Search for the cell housing the specified text and yield its (X, Y) center coordinate. 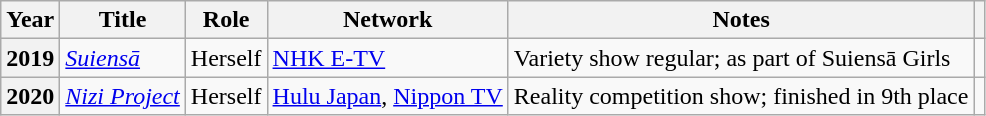
Notes (741, 20)
Variety show regular; as part of Suiensā Girls (741, 58)
Year (30, 20)
2020 (30, 96)
Title (123, 20)
Nizi Project (123, 96)
2019 (30, 58)
NHK E-TV (388, 58)
Reality competition show; finished in 9th place (741, 96)
Hulu Japan, Nippon TV (388, 96)
Suiensā (123, 58)
Role (226, 20)
Network (388, 20)
